Return (x, y) of the center of cell containing provided text 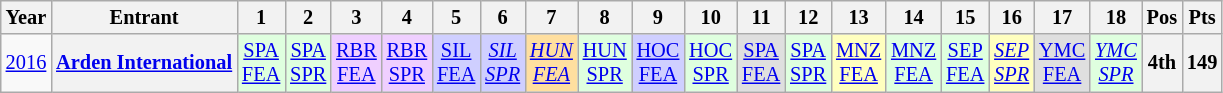
4 (407, 17)
10 (710, 17)
7 (552, 17)
RBRFEA (356, 63)
2016 (26, 63)
RBRSPR (407, 63)
13 (858, 17)
11 (761, 17)
SEPFEA (965, 63)
149 (1202, 63)
Year (26, 17)
14 (914, 17)
16 (1012, 17)
Pos (1162, 17)
HOCSPR (710, 63)
YMCSPR (1116, 63)
Arden International (144, 63)
Entrant (144, 17)
6 (502, 17)
SILSPR (502, 63)
5 (456, 17)
SILFEA (456, 63)
9 (658, 17)
17 (1062, 17)
HUNSPR (605, 63)
HUNFEA (552, 63)
YMCFEA (1062, 63)
SEPSPR (1012, 63)
4th (1162, 63)
18 (1116, 17)
3 (356, 17)
1 (261, 17)
Pts (1202, 17)
8 (605, 17)
15 (965, 17)
2 (308, 17)
12 (808, 17)
HOCFEA (658, 63)
